Pinpoint the cell where the given text exists, returning its (x, y) midpoint coordinate. 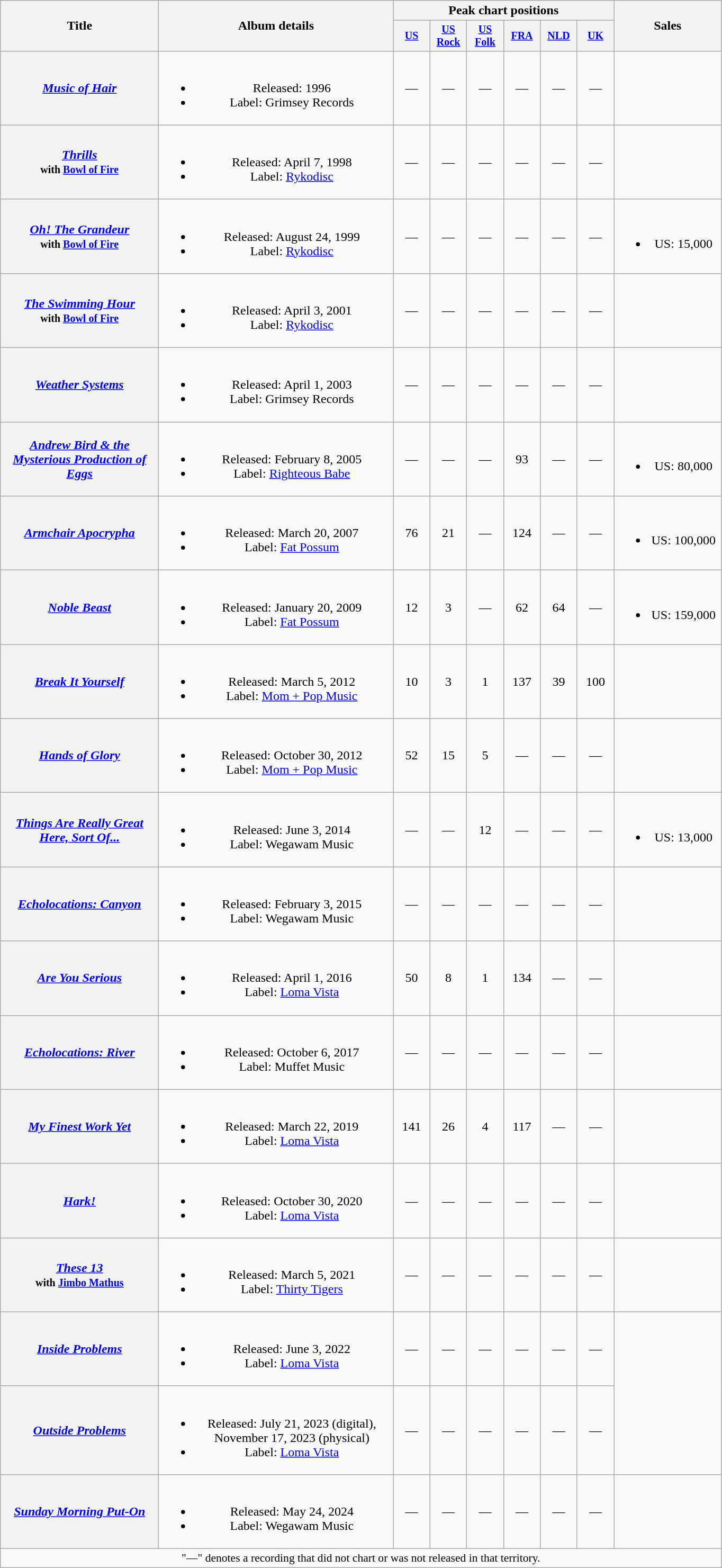
4 (485, 1126)
Sunday Morning Put-On (79, 1511)
Noble Beast (79, 607)
93 (522, 459)
USFolk (485, 36)
Weather Systems (79, 385)
Title (79, 26)
"—" denotes a recording that did not chart or was not released in that territory. (361, 1558)
Released: October 30, 2012Label: Mom + Pop Music (276, 756)
Album details (276, 26)
US: 159,000 (668, 607)
Released: June 3, 2014Label: Wegawam Music (276, 830)
Released: October 30, 2020Label: Loma Vista (276, 1200)
The Swimming Hourwith Bowl of Fire (79, 310)
76 (412, 533)
Released: March 22, 2019Label: Loma Vista (276, 1126)
Released: October 6, 2017Label: Muffet Music (276, 1052)
8 (448, 978)
Echolocations: River (79, 1052)
50 (412, 978)
UK (595, 36)
Released: May 24, 2024Label: Wegawam Music (276, 1511)
My Finest Work Yet (79, 1126)
Hands of Glory (79, 756)
141 (412, 1126)
Released: April 1, 2003Label: Grimsey Records (276, 385)
Armchair Apocrypha (79, 533)
21 (448, 533)
64 (559, 607)
US: 15,000 (668, 236)
Music of Hair (79, 88)
US: 80,000 (668, 459)
Released: July 21, 2023 (digital), November 17, 2023 (physical)Label: Loma Vista (276, 1430)
These 13with Jimbo Mathus (79, 1275)
15 (448, 756)
Released: March 20, 2007Label: Fat Possum (276, 533)
Released: March 5, 2021Label: Thirty Tigers (276, 1275)
Echolocations: Canyon (79, 904)
Released: March 5, 2012Label: Mom + Pop Music (276, 682)
Thrillswith Bowl of Fire (79, 162)
Andrew Bird & the Mysterious Production of Eggs (79, 459)
Released: April 3, 2001Label: Rykodisc (276, 310)
26 (448, 1126)
Released: 1996Label: Grimsey Records (276, 88)
Inside Problems (79, 1349)
Released: August 24, 1999Label: Rykodisc (276, 236)
Released: February 3, 2015Label: Wegawam Music (276, 904)
10 (412, 682)
Sales (668, 26)
137 (522, 682)
Outside Problems (79, 1430)
Released: June 3, 2022Label: Loma Vista (276, 1349)
117 (522, 1126)
39 (559, 682)
Oh! The Grandeurwith Bowl of Fire (79, 236)
NLD (559, 36)
Things Are Really Great Here, Sort Of... (79, 830)
Released: January 20, 2009Label: Fat Possum (276, 607)
100 (595, 682)
FRA (522, 36)
US: 13,000 (668, 830)
Released: April 7, 1998Label: Rykodisc (276, 162)
Hark! (79, 1200)
Break It Yourself (79, 682)
124 (522, 533)
Released: April 1, 2016Label: Loma Vista (276, 978)
62 (522, 607)
US (412, 36)
134 (522, 978)
Are You Serious (79, 978)
5 (485, 756)
52 (412, 756)
USRock (448, 36)
US: 100,000 (668, 533)
Released: February 8, 2005Label: Righteous Babe (276, 459)
Peak chart positions (504, 11)
